Detect which cell encompasses the target text, then output its (x, y) center coordinate. 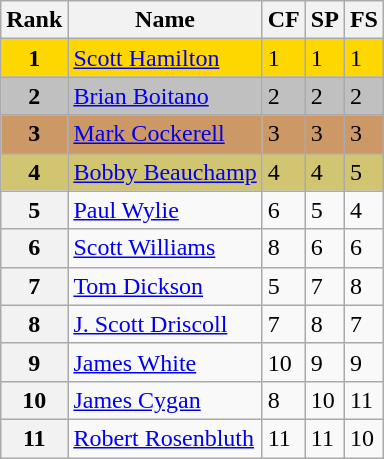
Robert Rosenbluth (165, 438)
FS (364, 20)
Tom Dickson (165, 286)
Scott Hamilton (165, 58)
Scott Williams (165, 248)
Bobby Beauchamp (165, 172)
J. Scott Driscoll (165, 324)
Rank (34, 20)
James Cygan (165, 400)
Mark Cockerell (165, 134)
SP (324, 20)
James White (165, 362)
Brian Boitano (165, 96)
Paul Wylie (165, 210)
CF (284, 20)
Name (165, 20)
